Return the (x, y) coordinate for the center point of the cell that contains the specified text.  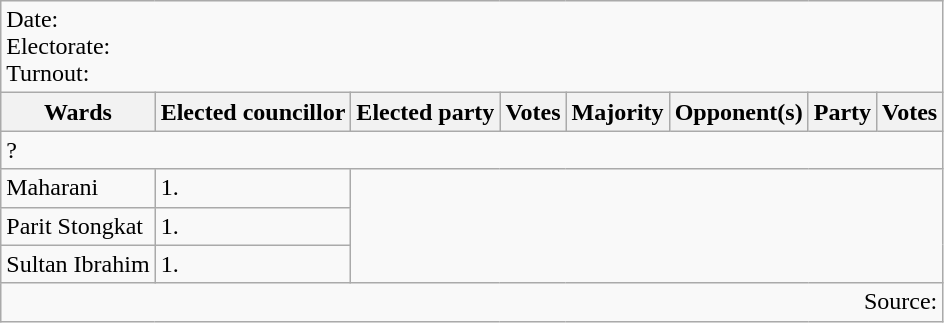
Source: (472, 302)
Parit Stongkat (78, 226)
Elected party (426, 112)
Elected councillor (253, 112)
Opponent(s) (738, 112)
Party (842, 112)
Date: Electorate: Turnout: (472, 47)
Sultan Ibrahim (78, 264)
Majority (618, 112)
Maharani (78, 188)
? (472, 150)
Wards (78, 112)
